Scan for the cell matching the given text and deliver its (X, Y) coordinate at center. 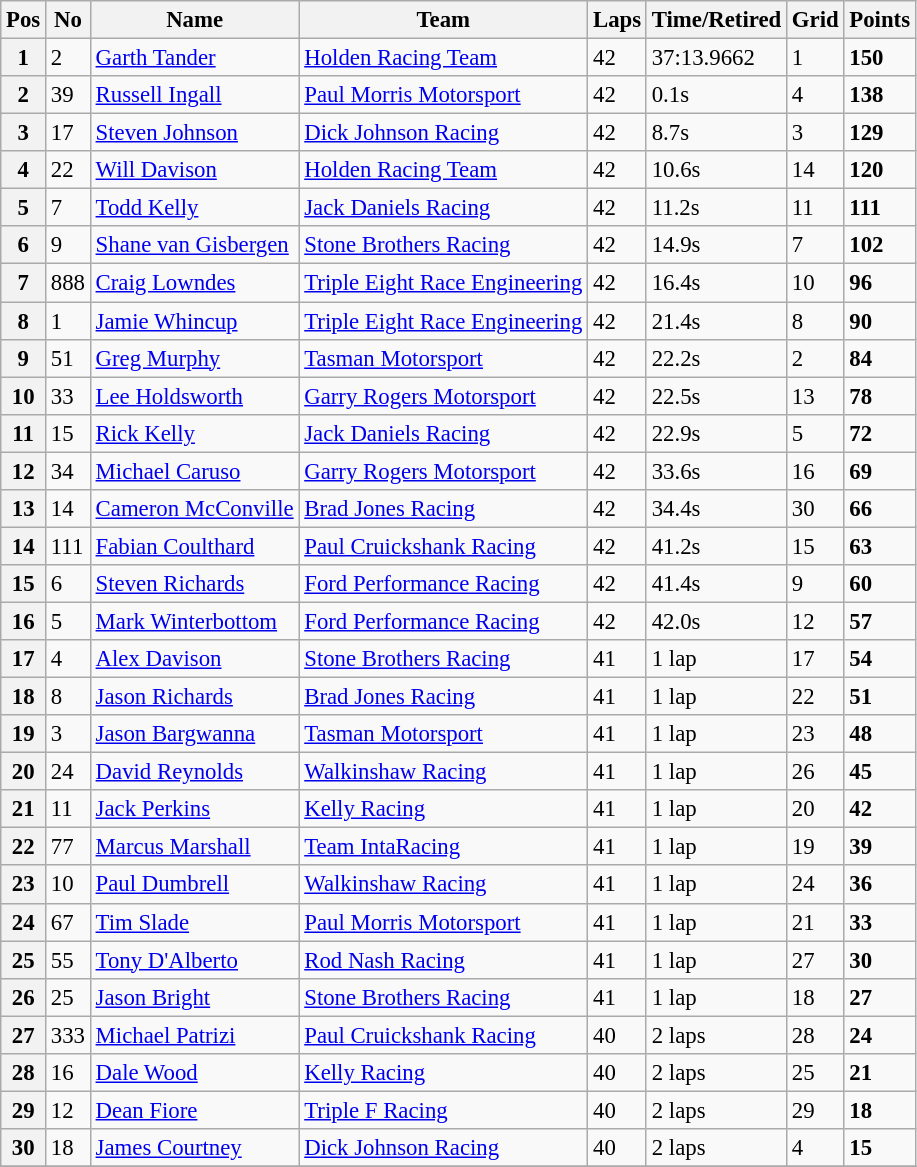
Tim Slade (194, 922)
888 (68, 283)
36 (880, 885)
78 (880, 396)
Michael Caruso (194, 471)
Jamie Whincup (194, 321)
22.5s (716, 396)
Will Davison (194, 170)
Steven Johnson (194, 133)
42.0s (716, 621)
Jason Richards (194, 697)
90 (880, 321)
Alex Davison (194, 659)
48 (880, 734)
David Reynolds (194, 772)
Todd Kelly (194, 208)
10.6s (716, 170)
Lee Holdsworth (194, 396)
333 (68, 1035)
69 (880, 471)
11.2s (716, 208)
Triple F Racing (444, 1110)
Team (444, 20)
Michael Patrizi (194, 1035)
33.6s (716, 471)
Mark Winterbottom (194, 621)
Garth Tander (194, 58)
Dale Wood (194, 1073)
Dean Fiore (194, 1110)
8.7s (716, 133)
34.4s (716, 509)
102 (880, 245)
37:13.9662 (716, 58)
Tony D'Alberto (194, 960)
16.4s (716, 283)
Craig Lowndes (194, 283)
Greg Murphy (194, 358)
Paul Dumbrell (194, 885)
No (68, 20)
Russell Ingall (194, 95)
0.1s (716, 95)
Cameron McConville (194, 509)
57 (880, 621)
45 (880, 772)
72 (880, 433)
Time/Retired (716, 20)
Marcus Marshall (194, 847)
60 (880, 584)
22.2s (716, 358)
77 (68, 847)
Steven Richards (194, 584)
Name (194, 20)
Jason Bright (194, 997)
Grid (816, 20)
150 (880, 58)
55 (68, 960)
Rick Kelly (194, 433)
Rod Nash Racing (444, 960)
120 (880, 170)
Laps (618, 20)
54 (880, 659)
22.9s (716, 433)
129 (880, 133)
67 (68, 922)
66 (880, 509)
14.9s (716, 245)
Jack Perkins (194, 809)
Team IntaRacing (444, 847)
41.4s (716, 584)
Jason Bargwanna (194, 734)
James Courtney (194, 1148)
Pos (24, 20)
84 (880, 358)
138 (880, 95)
Points (880, 20)
Fabian Coulthard (194, 546)
34 (68, 471)
21.4s (716, 321)
96 (880, 283)
63 (880, 546)
Shane van Gisbergen (194, 245)
41.2s (716, 546)
